From the cell containing the given text, extract its center point as (x, y) coordinate. 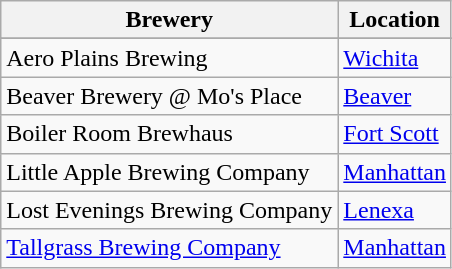
Brewery (170, 20)
Beaver (395, 96)
Wichita (395, 58)
Tallgrass Brewing Company (170, 248)
Beaver Brewery @ Mo's Place (170, 96)
Lenexa (395, 210)
Lost Evenings Brewing Company (170, 210)
Aero Plains Brewing (170, 58)
Little Apple Brewing Company (170, 172)
Boiler Room Brewhaus (170, 134)
Fort Scott (395, 134)
Location (395, 20)
